Capture the cell that displays the provided text and extract its [x, y] central coordinate. 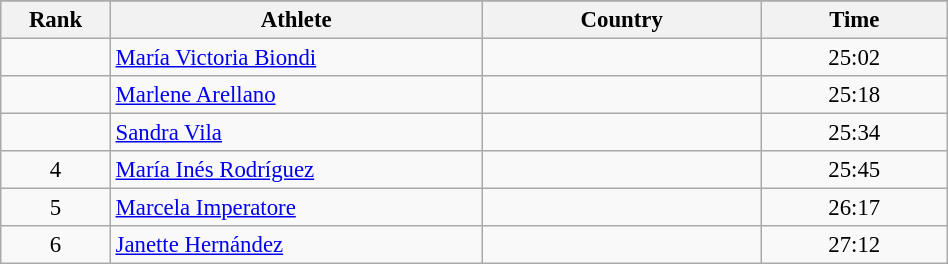
26:17 [854, 208]
Sandra Vila [296, 133]
6 [56, 245]
5 [56, 208]
25:02 [854, 58]
Marlene Arellano [296, 95]
25:34 [854, 133]
María Inés Rodríguez [296, 170]
Janette Hernández [296, 245]
María Victoria Biondi [296, 58]
Country [622, 20]
Rank [56, 20]
27:12 [854, 245]
Athlete [296, 20]
Time [854, 20]
4 [56, 170]
Marcela Imperatore [296, 208]
25:45 [854, 170]
25:18 [854, 95]
